Search for the cell housing the specified text and yield its (X, Y) center coordinate. 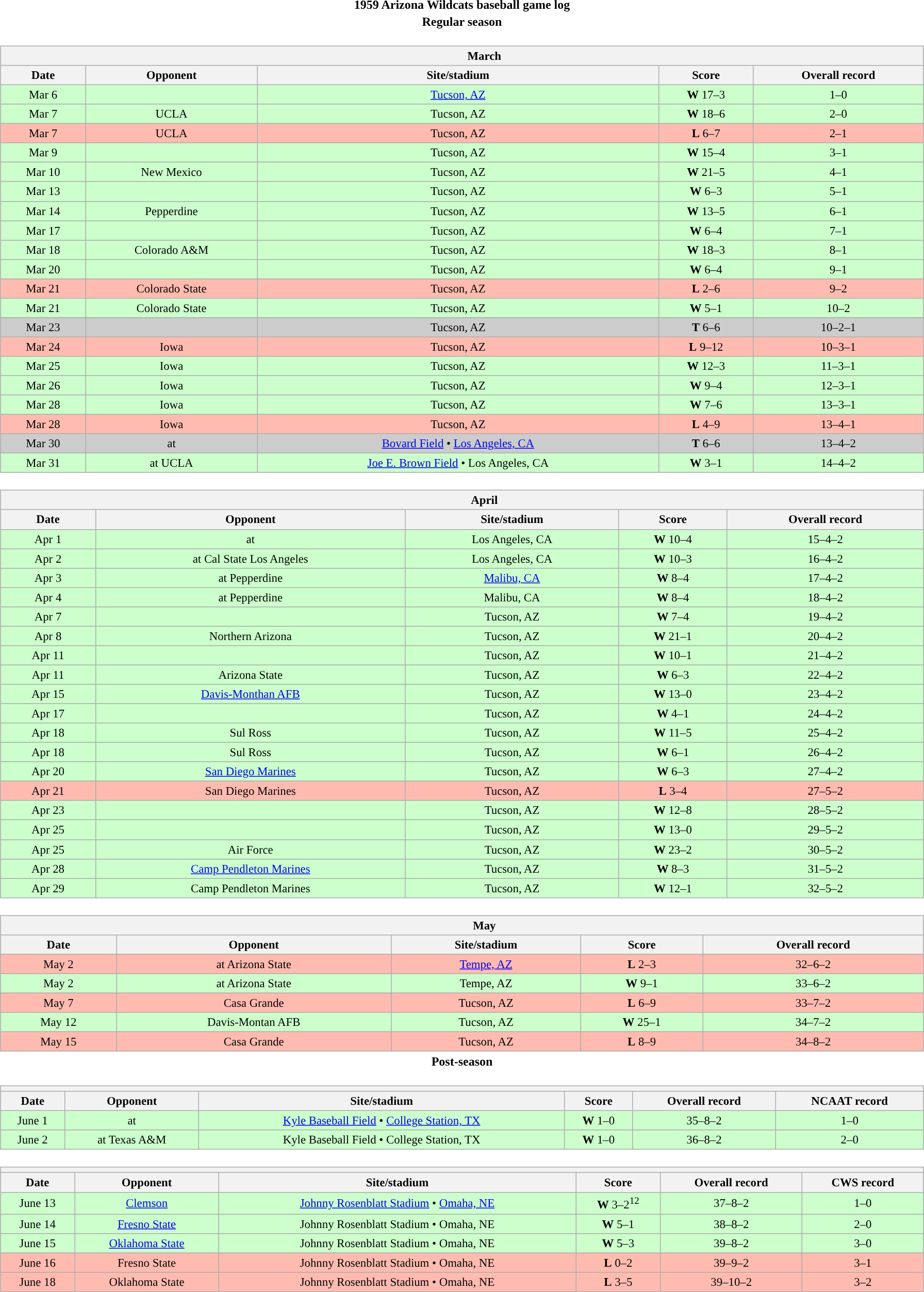
Bovard Field • Los Angeles, CA (458, 444)
W 10–4 (673, 539)
W 12–1 (673, 888)
Arizona State (251, 675)
Apr 7 (48, 616)
28–5–2 (825, 810)
L 3–4 (673, 791)
32–6–2 (814, 964)
Apr 1 (48, 539)
June 1 (33, 1121)
9–2 (838, 288)
31–5–2 (825, 869)
22–4–2 (825, 675)
L 2–3 (642, 964)
W 18–6 (706, 114)
Apr 8 (48, 636)
34–7–2 (814, 1022)
29–5–2 (825, 830)
Joe E. Brown Field • Los Angeles, CA (458, 463)
13–4–1 (838, 424)
20–4–2 (825, 636)
Mar 25 (43, 366)
Northern Arizona (251, 636)
Apr 20 (48, 772)
12–3–1 (838, 385)
L 4–9 (706, 424)
June 18 (38, 1282)
Colorado A&M (171, 250)
W 21–1 (673, 636)
33–6–2 (814, 984)
June 14 (38, 1224)
L 0–2 (618, 1263)
W 7–4 (673, 616)
Clemson (147, 1203)
June 16 (38, 1263)
April (462, 500)
32–5–2 (825, 888)
14–4–2 (838, 463)
June 13 (38, 1203)
W 25–1 (642, 1022)
Davis-Montan AFB (254, 1022)
Mar 26 (43, 385)
May 12 (59, 1022)
CWS record (863, 1183)
L 3–5 (618, 1282)
W 3–212 (618, 1203)
at Cal State Los Angeles (251, 559)
W 6–1 (673, 753)
23–4–2 (825, 694)
2–1 (838, 134)
13–3–1 (838, 405)
Pepperdine (171, 211)
W 12–3 (706, 366)
W 10–1 (673, 656)
3–0 (863, 1243)
27–4–2 (825, 772)
May 7 (59, 1003)
W 4–1 (673, 713)
at UCLA (171, 463)
5–1 (838, 191)
19–4–2 (825, 616)
18–4–2 (825, 597)
38–8–2 (731, 1224)
W 21–5 (706, 172)
W 12–8 (673, 810)
W 3–1 (706, 463)
W 13–5 (706, 211)
Mar 13 (43, 191)
21–4–2 (825, 656)
Mar 10 (43, 172)
at Texas A&M (132, 1140)
3–2 (863, 1282)
Apr 28 (48, 869)
L 6–9 (642, 1003)
W 10–3 (673, 559)
39–8–2 (731, 1243)
Apr 29 (48, 888)
Mar 18 (43, 250)
Air Force (251, 849)
W 23–2 (673, 849)
Apr 2 (48, 559)
W 7–6 (706, 405)
13–4–2 (838, 444)
L 6–7 (706, 134)
Apr 17 (48, 713)
W 15–4 (706, 153)
May 15 (59, 1041)
W 17–3 (706, 94)
8–1 (838, 250)
NCAAT record (850, 1101)
Mar 17 (43, 231)
30–5–2 (825, 849)
Mar 14 (43, 211)
W 5–3 (618, 1243)
Apr 15 (48, 694)
Mar 20 (43, 269)
Davis-Monthan AFB (251, 694)
W 18–3 (706, 250)
17–4–2 (825, 578)
9–1 (838, 269)
L 9–12 (706, 347)
May (462, 925)
36–8–2 (704, 1140)
7–1 (838, 231)
34–8–2 (814, 1041)
W 9–1 (642, 984)
June 2 (33, 1140)
Mar 9 (43, 153)
Apr 23 (48, 810)
W 9–4 (706, 385)
33–7–2 (814, 1003)
Mar 24 (43, 347)
10–3–1 (838, 347)
27–5–2 (825, 791)
6–1 (838, 211)
Mar 30 (43, 444)
10–2 (838, 308)
March (462, 56)
L 2–6 (706, 288)
35–8–2 (704, 1121)
10–2–1 (838, 328)
W 8–3 (673, 869)
Apr 3 (48, 578)
W 11–5 (673, 733)
26–4–2 (825, 753)
4–1 (838, 172)
Mar 31 (43, 463)
Apr 21 (48, 791)
39–9–2 (731, 1263)
Apr 4 (48, 597)
25–4–2 (825, 733)
11–3–1 (838, 366)
15–4–2 (825, 539)
37–8–2 (731, 1203)
16–4–2 (825, 559)
39–10–2 (731, 1282)
Mar 6 (43, 94)
24–4–2 (825, 713)
Mar 23 (43, 328)
New Mexico (171, 172)
June 15 (38, 1243)
L 8–9 (642, 1041)
